Detect which cell encompasses the target text, then output its [x, y] center coordinate. 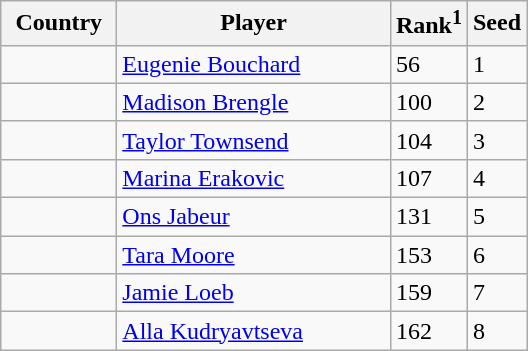
Madison Brengle [254, 102]
153 [428, 255]
56 [428, 64]
3 [496, 140]
Ons Jabeur [254, 217]
Player [254, 24]
Jamie Loeb [254, 293]
131 [428, 217]
4 [496, 178]
107 [428, 178]
2 [496, 102]
7 [496, 293]
Marina Erakovic [254, 178]
8 [496, 331]
Eugenie Bouchard [254, 64]
162 [428, 331]
Country [59, 24]
104 [428, 140]
Rank1 [428, 24]
5 [496, 217]
159 [428, 293]
Seed [496, 24]
1 [496, 64]
Alla Kudryavtseva [254, 331]
6 [496, 255]
Taylor Townsend [254, 140]
100 [428, 102]
Tara Moore [254, 255]
